Capture the cell that displays the provided text and extract its (x, y) central coordinate. 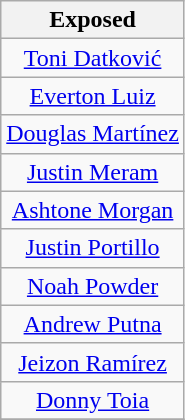
Jeizon Ramírez (93, 362)
Justin Meram (93, 172)
Toni Datković (93, 58)
Noah Powder (93, 286)
Ashtone Morgan (93, 210)
Donny Toia (93, 400)
Justin Portillo (93, 248)
Exposed (93, 20)
Douglas Martínez (93, 134)
Everton Luiz (93, 96)
Andrew Putna (93, 324)
